Determine the (x, y) coordinate at the center of the cell enclosing the given text.  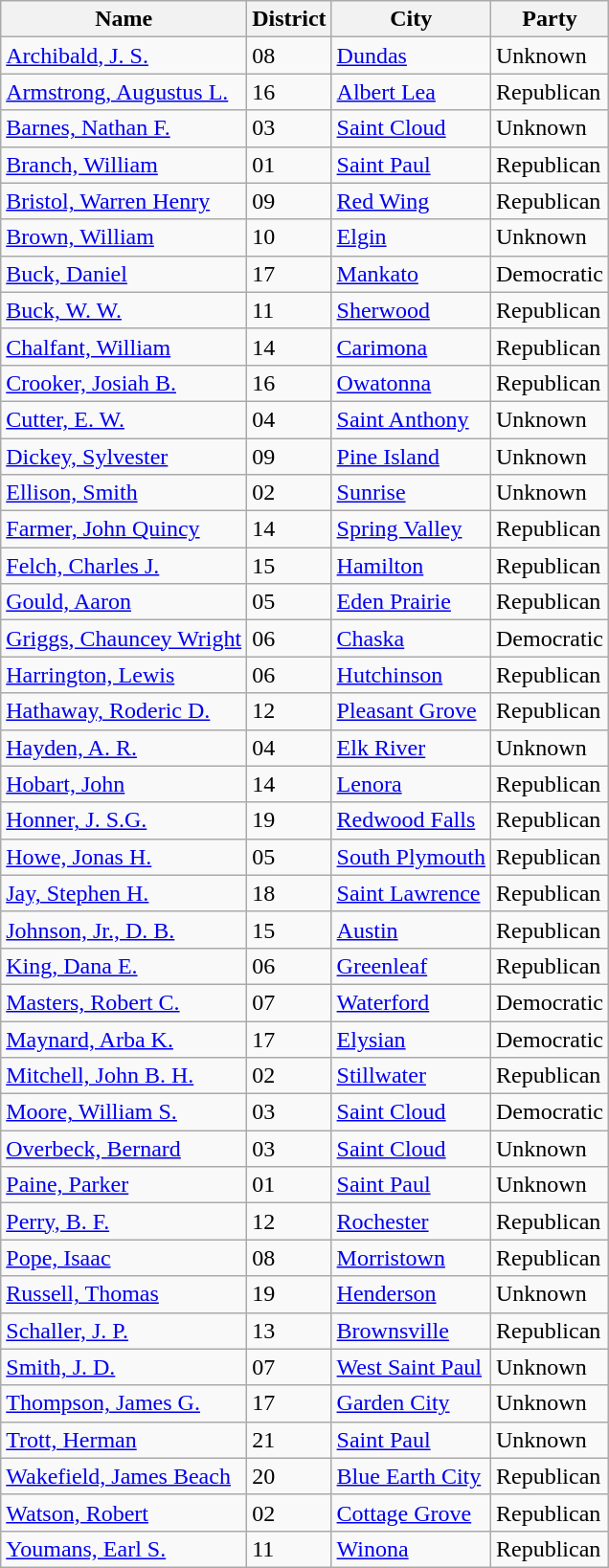
Bristol, Warren Henry (124, 201)
Griggs, Chauncey Wright (124, 638)
Russell, Thomas (124, 1294)
Johnson, Jr., D. B. (124, 930)
Gould, Aaron (124, 602)
Pope, Isaac (124, 1258)
Blue Earth City (411, 1476)
Dundas (411, 56)
Cottage Grove (411, 1512)
Trott, Herman (124, 1440)
Party (550, 19)
Carimona (411, 347)
Thompson, James G. (124, 1403)
Pine Island (411, 457)
Paine, Parker (124, 1185)
Morristown (411, 1258)
District (289, 19)
Maynard, Arba K. (124, 1039)
Dickey, Sylvester (124, 457)
Albert Lea (411, 92)
Armstrong, Augustus L. (124, 92)
Cutter, E. W. (124, 419)
13 (289, 1331)
Name (124, 19)
Hamilton (411, 566)
Masters, Robert C. (124, 1002)
Eden Prairie (411, 602)
Stillwater (411, 1076)
Red Wing (411, 201)
Hobart, John (124, 784)
Owatonna (411, 383)
Rochester (411, 1221)
21 (289, 1440)
West Saint Paul (411, 1367)
City (411, 19)
Mitchell, John B. H. (124, 1076)
Winona (411, 1549)
Farmer, John Quincy (124, 529)
Barnes, Nathan F. (124, 128)
Mankato (411, 274)
Hathaway, Roderic D. (124, 711)
Saint Anthony (411, 419)
Smith, J. D. (124, 1367)
Perry, B. F. (124, 1221)
Lenora (411, 784)
Hayden, A. R. (124, 748)
Moore, William S. (124, 1112)
South Plymouth (411, 857)
Henderson (411, 1294)
Austin (411, 930)
Elk River (411, 748)
Buck, W. W. (124, 310)
Elysian (411, 1039)
Brown, William (124, 237)
Honner, J. S.G. (124, 820)
Hutchinson (411, 675)
Garden City (411, 1403)
Brownsville (411, 1331)
Jay, Stephen H. (124, 893)
Sherwood (411, 310)
Sunrise (411, 493)
Felch, Charles J. (124, 566)
Archibald, J. S. (124, 56)
Waterford (411, 1002)
Chalfant, William (124, 347)
10 (289, 237)
Overbeck, Bernard (124, 1149)
Chaska (411, 638)
Branch, William (124, 165)
Wakefield, James Beach (124, 1476)
Redwood Falls (411, 820)
Harrington, Lewis (124, 675)
King, Dana E. (124, 966)
20 (289, 1476)
Ellison, Smith (124, 493)
Spring Valley (411, 529)
Greenleaf (411, 966)
Crooker, Josiah B. (124, 383)
18 (289, 893)
Youmans, Earl S. (124, 1549)
Watson, Robert (124, 1512)
Elgin (411, 237)
Saint Lawrence (411, 893)
Schaller, J. P. (124, 1331)
Pleasant Grove (411, 711)
Howe, Jonas H. (124, 857)
Buck, Daniel (124, 274)
